Locate the cell with the specified text and output its [X, Y] center coordinate. 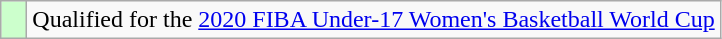
Qualified for the 2020 FIBA Under-17 Women's Basketball World Cup [374, 20]
